Locate the cell with the specified text and output its [x, y] center coordinate. 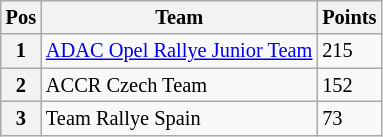
152 [349, 85]
ACCR Czech Team [179, 85]
3 [21, 118]
1 [21, 51]
Team [179, 17]
2 [21, 85]
Points [349, 17]
Pos [21, 17]
215 [349, 51]
Team Rallye Spain [179, 118]
ADAC Opel Rallye Junior Team [179, 51]
73 [349, 118]
